Return the (x, y) coordinate for the center point of the cell that contains the specified text.  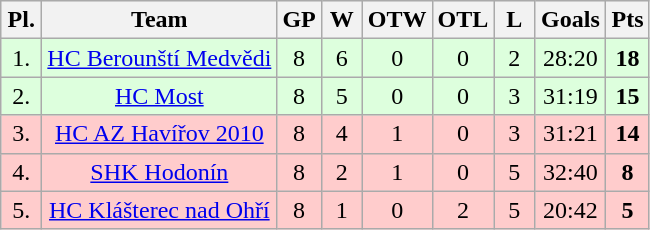
OTW (397, 20)
HC Berounští Medvědi (160, 58)
18 (628, 58)
HC Most (160, 96)
GP (299, 20)
4 (342, 134)
15 (628, 96)
OTL (463, 20)
HC AZ Havířov 2010 (160, 134)
28:20 (570, 58)
Pts (628, 20)
14 (628, 134)
3. (22, 134)
6 (342, 58)
4. (22, 172)
SHK Hodonín (160, 172)
20:42 (570, 210)
2. (22, 96)
Goals (570, 20)
Pl. (22, 20)
Team (160, 20)
31:21 (570, 134)
1. (22, 58)
L (514, 20)
32:40 (570, 172)
31:19 (570, 96)
HC Klášterec nad Ohří (160, 210)
W (342, 20)
5. (22, 210)
